Provide the [X, Y] coordinate of the cell's center where the given text is located.  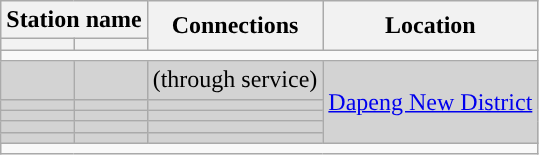
Station name [74, 20]
Location [430, 26]
(through service) [235, 80]
Connections [235, 26]
Dapeng New District [430, 102]
